Determine the (X, Y) coordinate at the center of the cell enclosing the given text.  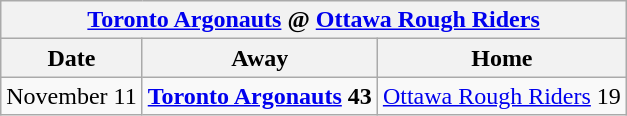
November 11 (72, 96)
Away (260, 58)
Date (72, 58)
Toronto Argonauts @ Ottawa Rough Riders (314, 20)
Toronto Argonauts 43 (260, 96)
Ottawa Rough Riders 19 (502, 96)
Home (502, 58)
